Capture the cell that displays the provided text and extract its (X, Y) central coordinate. 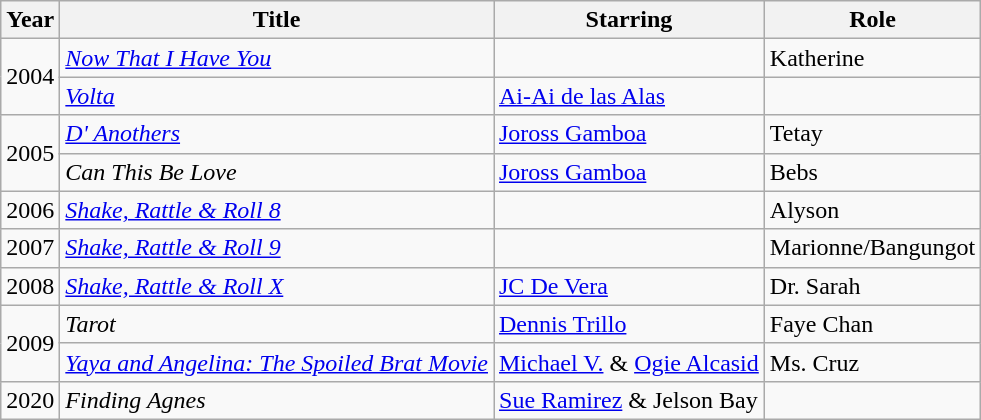
Ms. Cruz (872, 362)
Can This Be Love (277, 172)
2008 (30, 286)
Now That I Have You (277, 58)
Shake, Rattle & Roll X (277, 286)
Ai-Ai de las Alas (630, 96)
Dr. Sarah (872, 286)
Tarot (277, 324)
2007 (30, 248)
Tetay (872, 134)
Katherine (872, 58)
Bebs (872, 172)
Shake, Rattle & Roll 9 (277, 248)
Marionne/Bangungot (872, 248)
Alyson (872, 210)
JC De Vera (630, 286)
D' Anothers (277, 134)
Finding Agnes (277, 400)
2009 (30, 343)
Year (30, 20)
2020 (30, 400)
Shake, Rattle & Roll 8 (277, 210)
Role (872, 20)
2006 (30, 210)
Sue Ramirez & Jelson Bay (630, 400)
Volta (277, 96)
Title (277, 20)
Michael V. & Ogie Alcasid (630, 362)
Starring (630, 20)
Yaya and Angelina: The Spoiled Brat Movie (277, 362)
2005 (30, 153)
2004 (30, 77)
Faye Chan (872, 324)
Dennis Trillo (630, 324)
